Locate the cell with the specified text and output its [X, Y] center coordinate. 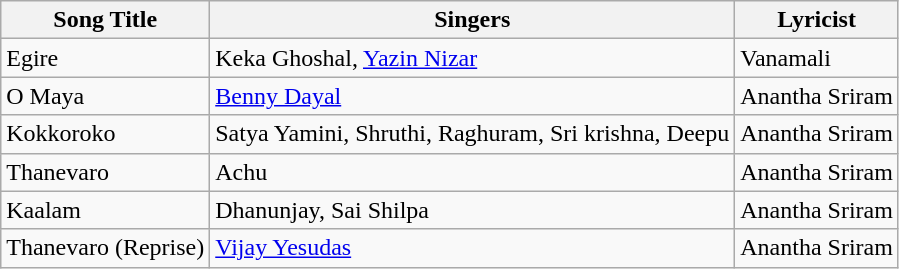
O Maya [106, 96]
Kokkoroko [106, 134]
Vanamali [817, 58]
Dhanunjay, Sai Shilpa [472, 210]
Song Title [106, 20]
Keka Ghoshal, Yazin Nizar [472, 58]
Satya Yamini, Shruthi, Raghuram, Sri krishna, Deepu [472, 134]
Egire [106, 58]
Singers [472, 20]
Achu [472, 172]
Lyricist [817, 20]
Thanevaro (Reprise) [106, 248]
Kaalam [106, 210]
Thanevaro [106, 172]
Benny Dayal [472, 96]
Vijay Yesudas [472, 248]
